Extract the [x, y] coordinate from the center of the cell holding the provided text.  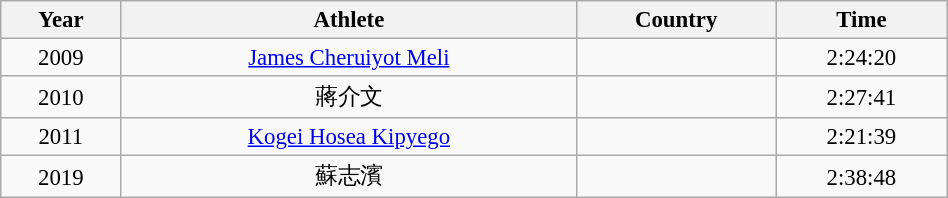
2:27:41 [862, 97]
Country [676, 20]
Time [862, 20]
2:21:39 [862, 137]
2:38:48 [862, 177]
2011 [61, 137]
Kogei Hosea Kipyego [349, 137]
蘇志濱 [349, 177]
2009 [61, 58]
Year [61, 20]
Athlete [349, 20]
2019 [61, 177]
2:24:20 [862, 58]
蔣介文 [349, 97]
James Cheruiyot Meli [349, 58]
2010 [61, 97]
